Pinpoint the cell where the given text exists, returning its (X, Y) midpoint coordinate. 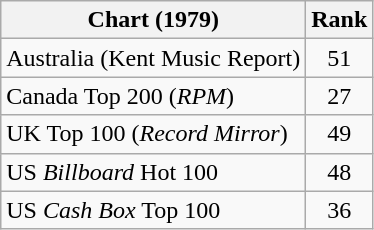
US Cash Box Top 100 (154, 210)
48 (340, 172)
Canada Top 200 (RPM) (154, 96)
51 (340, 58)
Chart (1979) (154, 20)
Rank (340, 20)
Australia (Kent Music Report) (154, 58)
UK Top 100 (Record Mirror) (154, 134)
36 (340, 210)
49 (340, 134)
US Billboard Hot 100 (154, 172)
27 (340, 96)
